Determine the (x, y) coordinate at the center of the cell enclosing the given text.  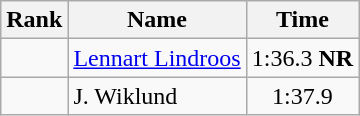
Time (302, 20)
Rank (34, 20)
Lennart Lindroos (157, 58)
Name (157, 20)
1:37.9 (302, 96)
1:36.3 NR (302, 58)
J. Wiklund (157, 96)
